Identify which cell holds the provided text, then report its (x, y) central coordinate. 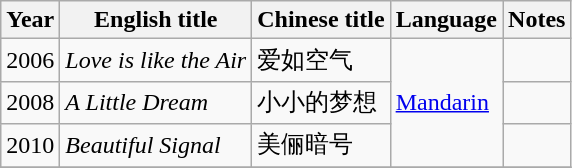
A Little Dream (156, 102)
2008 (30, 102)
美俪暗号 (321, 146)
Language (446, 20)
2010 (30, 146)
2006 (30, 60)
Chinese title (321, 20)
Year (30, 20)
Beautiful Signal (156, 146)
爱如空气 (321, 60)
小小的梦想 (321, 102)
Mandarin (446, 103)
English title (156, 20)
Love is like the Air (156, 60)
Notes (537, 20)
